Search for the cell housing the specified text and yield its [x, y] center coordinate. 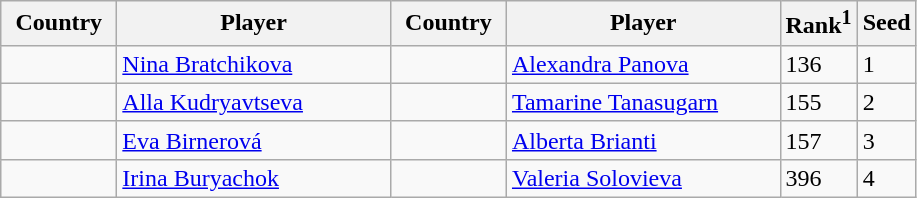
Rank1 [818, 24]
157 [818, 140]
1 [886, 64]
Alberta Brianti [643, 140]
Tamarine Tanasugarn [643, 102]
Alexandra Panova [643, 64]
Alla Kudryavtseva [254, 102]
136 [818, 64]
Eva Birnerová [254, 140]
Irina Buryachok [254, 178]
Seed [886, 24]
Nina Bratchikova [254, 64]
396 [818, 178]
3 [886, 140]
4 [886, 178]
155 [818, 102]
Valeria Solovieva [643, 178]
2 [886, 102]
